Search for the cell housing the specified text and yield its (X, Y) center coordinate. 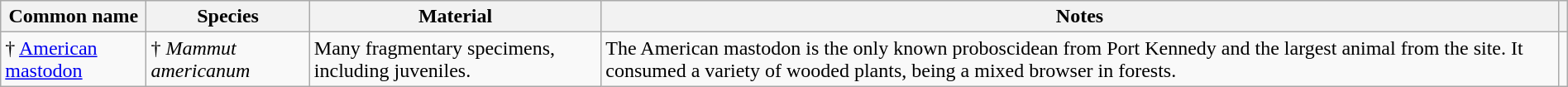
Common name (74, 17)
Material (455, 17)
† American mastodon (74, 60)
Notes (1080, 17)
† Mammut americanum (228, 60)
Species (228, 17)
Many fragmentary specimens, including juveniles. (455, 60)
